Output the (X, Y) coordinate of the center of the cell containing the given text.  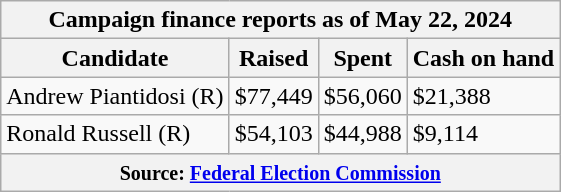
Spent (362, 58)
$44,988 (362, 134)
$56,060 (362, 96)
$77,449 (274, 96)
$21,388 (483, 96)
Andrew Piantidosi (R) (115, 96)
Candidate (115, 58)
Cash on hand (483, 58)
Source: Federal Election Commission (280, 172)
$9,114 (483, 134)
Ronald Russell (R) (115, 134)
Raised (274, 58)
$54,103 (274, 134)
Campaign finance reports as of May 22, 2024 (280, 20)
